Pinpoint the cell where the given text exists, returning its (X, Y) midpoint coordinate. 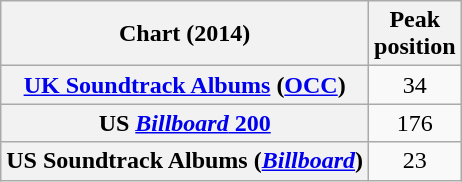
Peakposition (415, 34)
US Soundtrack Albums (Billboard) (185, 161)
34 (415, 85)
Chart (2014) (185, 34)
176 (415, 123)
23 (415, 161)
UK Soundtrack Albums (OCC) (185, 85)
US Billboard 200 (185, 123)
